For the text-containing cell, return its midpoint in (X, Y) coordinate format. 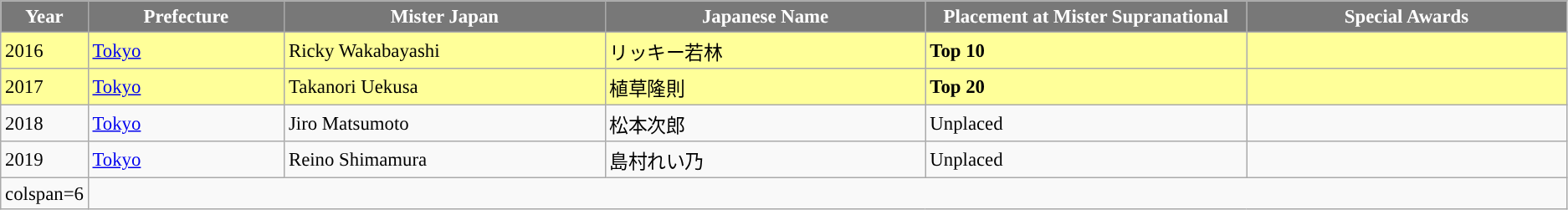
植草隆則 (765, 87)
2017 (44, 87)
Placement at Mister Supranational (1086, 17)
島村れい乃 (765, 160)
2016 (44, 51)
colspan=6 (44, 194)
Special Awards (1407, 17)
Ricky Wakabayashi (445, 51)
Takanori Uekusa (445, 87)
Top 20 (1086, 87)
Reino Shimamura (445, 160)
2019 (44, 160)
Mister Japan (445, 17)
リッキー若林 (765, 51)
Prefecture (186, 17)
Year (44, 17)
Top 10 (1086, 51)
Japanese Name (765, 17)
松本次郎 (765, 124)
2018 (44, 124)
Jiro Matsumoto (445, 124)
